Find where the given text appears and provide that cell's center as [X, Y] coordinate. 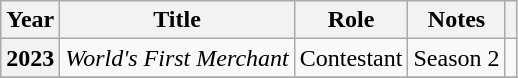
World's First Merchant [177, 58]
Notes [456, 20]
2023 [30, 58]
Season 2 [456, 58]
Title [177, 20]
Role [351, 20]
Year [30, 20]
Contestant [351, 58]
